Provide the (X, Y) coordinate of the cell's center where the given text is located.  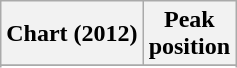
Peak position (189, 34)
Chart (2012) (72, 34)
